From the cell containing the given text, extract its center point as [x, y] coordinate. 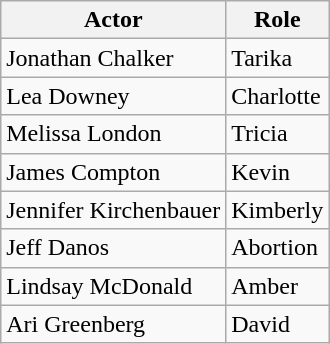
David [278, 324]
Lea Downey [114, 96]
Kevin [278, 172]
Melissa London [114, 134]
Lindsay McDonald [114, 286]
Charlotte [278, 96]
Jeff Danos [114, 248]
James Compton [114, 172]
Tricia [278, 134]
Jonathan Chalker [114, 58]
Tarika [278, 58]
Role [278, 20]
Abortion [278, 248]
Amber [278, 286]
Jennifer Kirchenbauer [114, 210]
Actor [114, 20]
Kimberly [278, 210]
Ari Greenberg [114, 324]
